Return (X, Y) of the center of cell containing provided text 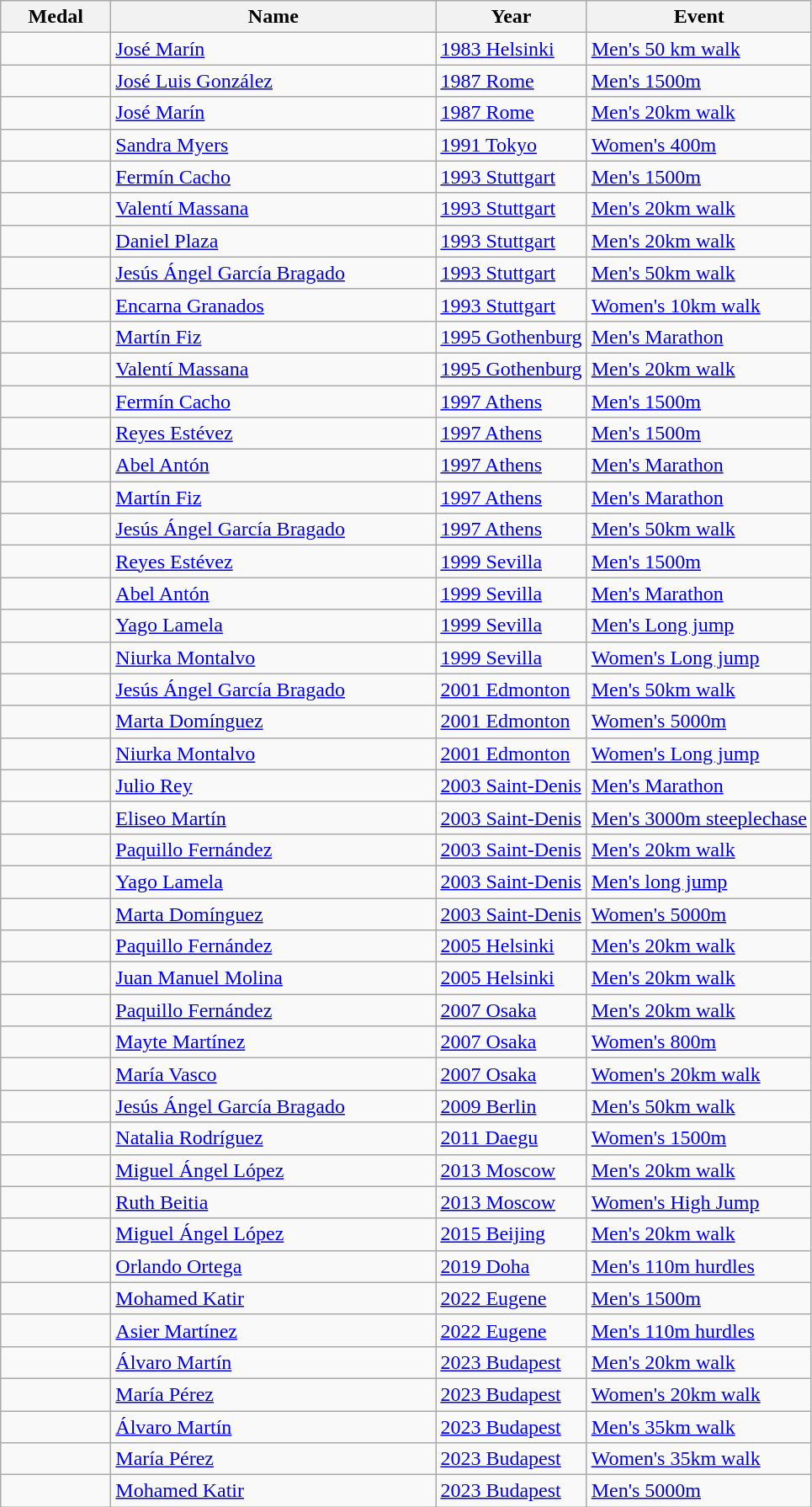
Natalia Rodríguez (273, 1138)
Women's 800m (698, 1042)
Asier Martínez (273, 1330)
Men's 5000m (698, 1491)
Sandra Myers (273, 145)
Mayte Martínez (273, 1042)
2009 Berlin (512, 1106)
Juan Manuel Molina (273, 978)
María Vasco (273, 1074)
Men's Long jump (698, 626)
Encarna Granados (273, 305)
Women's 10km walk (698, 305)
Eliseo Martín (273, 817)
Event (698, 17)
Men's long jump (698, 881)
Daniel Plaza (273, 241)
Orlando Ortega (273, 1266)
José Luis González (273, 81)
Women's 400m (698, 145)
Name (273, 17)
2011 Daegu (512, 1138)
1983 Helsinki (512, 49)
Women's High Jump (698, 1202)
Men's 35km walk (698, 1427)
Women's 1500m (698, 1138)
Men's 3000m steeplechase (698, 817)
1991 Tokyo (512, 145)
Year (512, 17)
Men's 50 km walk (698, 49)
Women's 35km walk (698, 1459)
Ruth Beitia (273, 1202)
Medal (56, 17)
2015 Beijing (512, 1234)
Julio Rey (273, 785)
2019 Doha (512, 1266)
